Identify which cell holds the provided text, then report its (x, y) central coordinate. 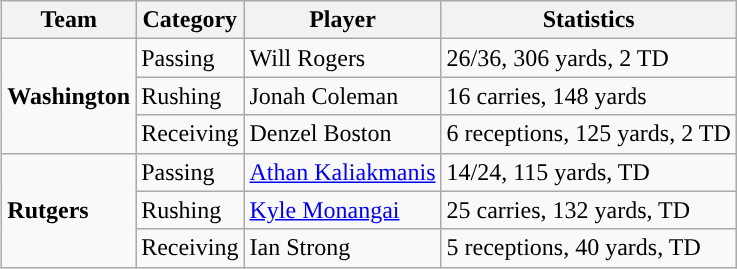
Athan Kaliakmanis (342, 172)
14/24, 115 yards, TD (588, 172)
Washington (69, 96)
5 receptions, 40 yards, TD (588, 248)
16 carries, 148 yards (588, 96)
6 receptions, 125 yards, 2 TD (588, 134)
25 carries, 132 yards, TD (588, 210)
Jonah Coleman (342, 96)
Statistics (588, 20)
Team (69, 20)
26/36, 306 yards, 2 TD (588, 58)
Ian Strong (342, 248)
Denzel Boston (342, 134)
Category (190, 20)
Kyle Monangai (342, 210)
Rutgers (69, 210)
Player (342, 20)
Will Rogers (342, 58)
